Capture the cell that displays the provided text and extract its [x, y] central coordinate. 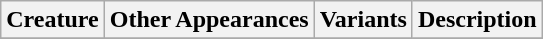
Variants [363, 20]
Creature [52, 20]
Description [477, 20]
Other Appearances [209, 20]
